Extract the [X, Y] coordinate from the center of the cell holding the provided text.  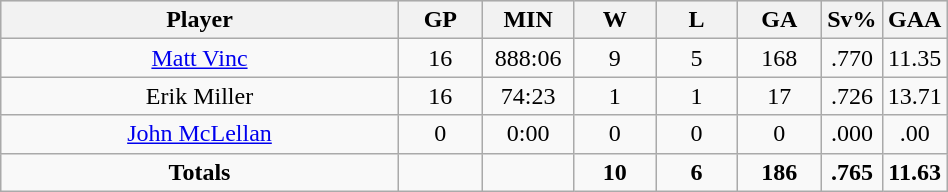
Matt Vinc [200, 58]
Erik Miller [200, 96]
Sv% [852, 20]
MIN [528, 20]
.765 [852, 172]
.770 [852, 58]
Totals [200, 172]
9 [615, 58]
888:06 [528, 58]
5 [696, 58]
11.35 [914, 58]
168 [780, 58]
Player [200, 20]
.000 [852, 134]
17 [780, 96]
186 [780, 172]
13.71 [914, 96]
.726 [852, 96]
10 [615, 172]
John McLellan [200, 134]
74:23 [528, 96]
L [696, 20]
GAA [914, 20]
GP [440, 20]
W [615, 20]
.00 [914, 134]
6 [696, 172]
0:00 [528, 134]
GA [780, 20]
11.63 [914, 172]
